Determine the (X, Y) coordinate at the center of the cell enclosing the given text.  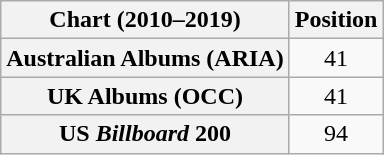
UK Albums (OCC) (145, 96)
Chart (2010–2019) (145, 20)
Position (336, 20)
94 (336, 134)
US Billboard 200 (145, 134)
Australian Albums (ARIA) (145, 58)
